Return [X, Y] of the center of cell containing provided text 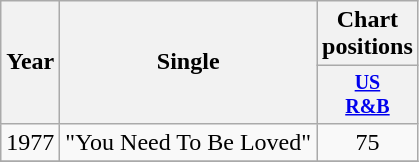
1977 [30, 142]
Year [30, 62]
Chart positions [368, 34]
USR&B [368, 94]
75 [368, 142]
"You Need To Be Loved" [188, 142]
Single [188, 62]
